Search for the cell housing the specified text and yield its (X, Y) center coordinate. 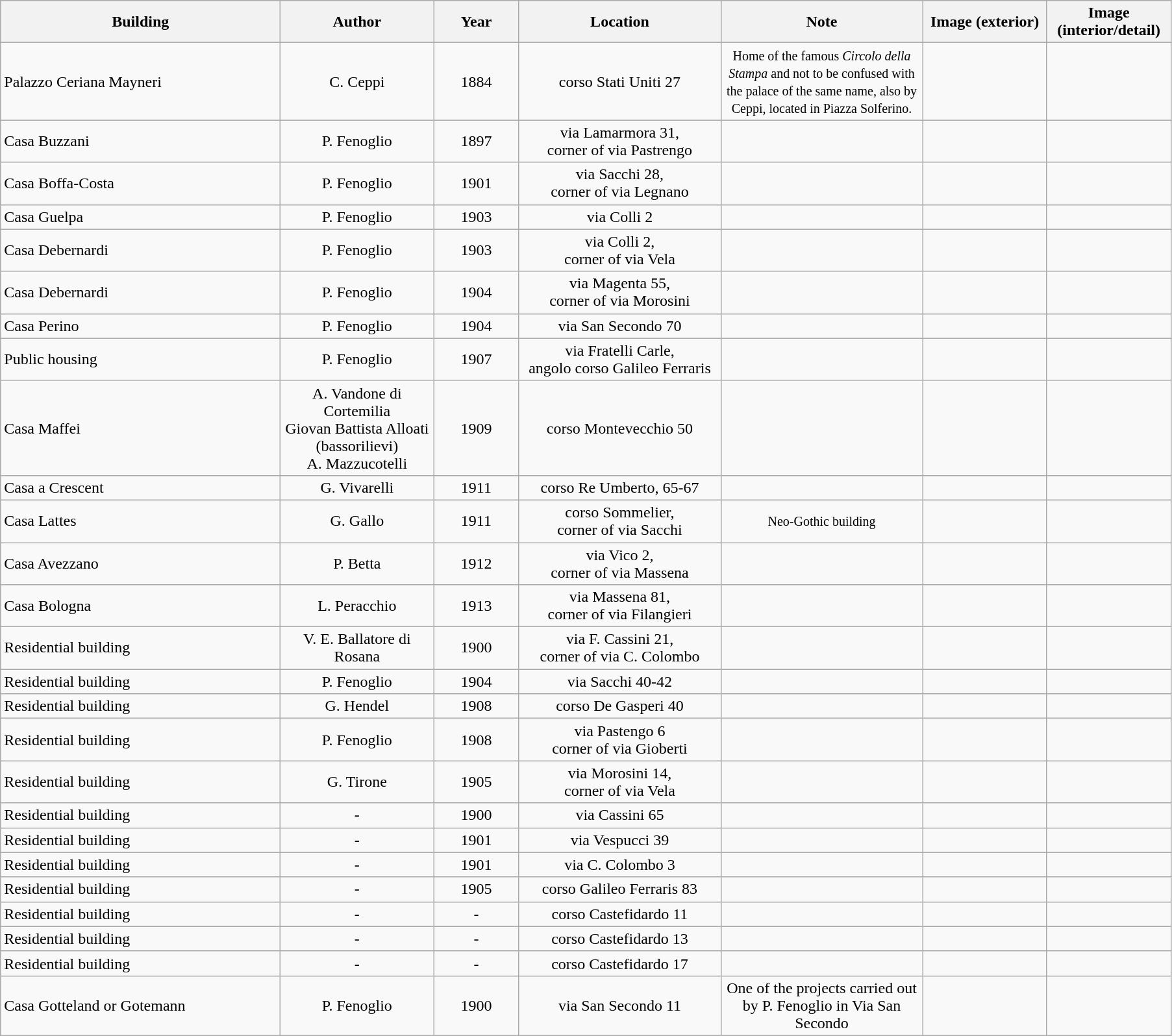
via Magenta 55,corner of via Morosini (619, 292)
1912 (477, 563)
corso De Gasperi 40 (619, 706)
via C. Colombo 3 (619, 865)
corso Galileo Ferraris 83 (619, 889)
corso Stati Uniti 27 (619, 82)
Year (477, 22)
corso Castefidardo 13 (619, 939)
corso Montevecchio 50 (619, 428)
Casa Avezzano (140, 563)
G. Hendel (357, 706)
via Vespucci 39 (619, 840)
Casa Boffa-Costa (140, 183)
One of the projects carried out by P. Fenoglio in Via San Secondo (822, 1005)
via Sacchi 28,corner of via Legnano (619, 183)
A. Vandone di Cortemilia Giovan Battista Alloati (bassorilievi)A. Mazzucotelli (357, 428)
corso Castefidardo 17 (619, 963)
Image (interior/detail) (1109, 22)
G. Tirone (357, 782)
1913 (477, 606)
Casa Guelpa (140, 217)
Author (357, 22)
Home of the famous Circolo della Stampa and not to be confused with the palace of the same name, also by Ceppi, located in Piazza Solferino. (822, 82)
Casa Gotteland or Gotemann (140, 1005)
Casa Bologna (140, 606)
Casa Lattes (140, 521)
Public housing (140, 360)
1909 (477, 428)
L. Peracchio (357, 606)
Image (exterior) (984, 22)
1907 (477, 360)
via Vico 2,corner of via Massena (619, 563)
Casa Perino (140, 326)
V. E. Ballatore di Rosana (357, 648)
via Sacchi 40-42 (619, 682)
Casa a Crescent (140, 487)
C. Ceppi (357, 82)
G. Gallo (357, 521)
Note (822, 22)
via Cassini 65 (619, 815)
Palazzo Ceriana Mayneri (140, 82)
1884 (477, 82)
via Lamarmora 31,corner of via Pastrengo (619, 142)
Location (619, 22)
via San Secondo 70 (619, 326)
Casa Maffei (140, 428)
via Pastengo 6corner of via Gioberti (619, 740)
via F. Cassini 21,corner of via C. Colombo (619, 648)
via Morosini 14,corner of via Vela (619, 782)
1897 (477, 142)
corso Sommelier,corner of via Sacchi (619, 521)
Casa Buzzani (140, 142)
via San Secondo 11 (619, 1005)
Building (140, 22)
via Colli 2,corner of via Vela (619, 251)
G. Vivarelli (357, 487)
P. Betta (357, 563)
via Massena 81,corner of via Filangieri (619, 606)
corso Re Umberto, 65-67 (619, 487)
via Colli 2 (619, 217)
corso Castefidardo 11 (619, 914)
Neo-Gothic building (822, 521)
via Fratelli Carle,angolo corso Galileo Ferraris (619, 360)
